Search for the cell housing the specified text and yield its [x, y] center coordinate. 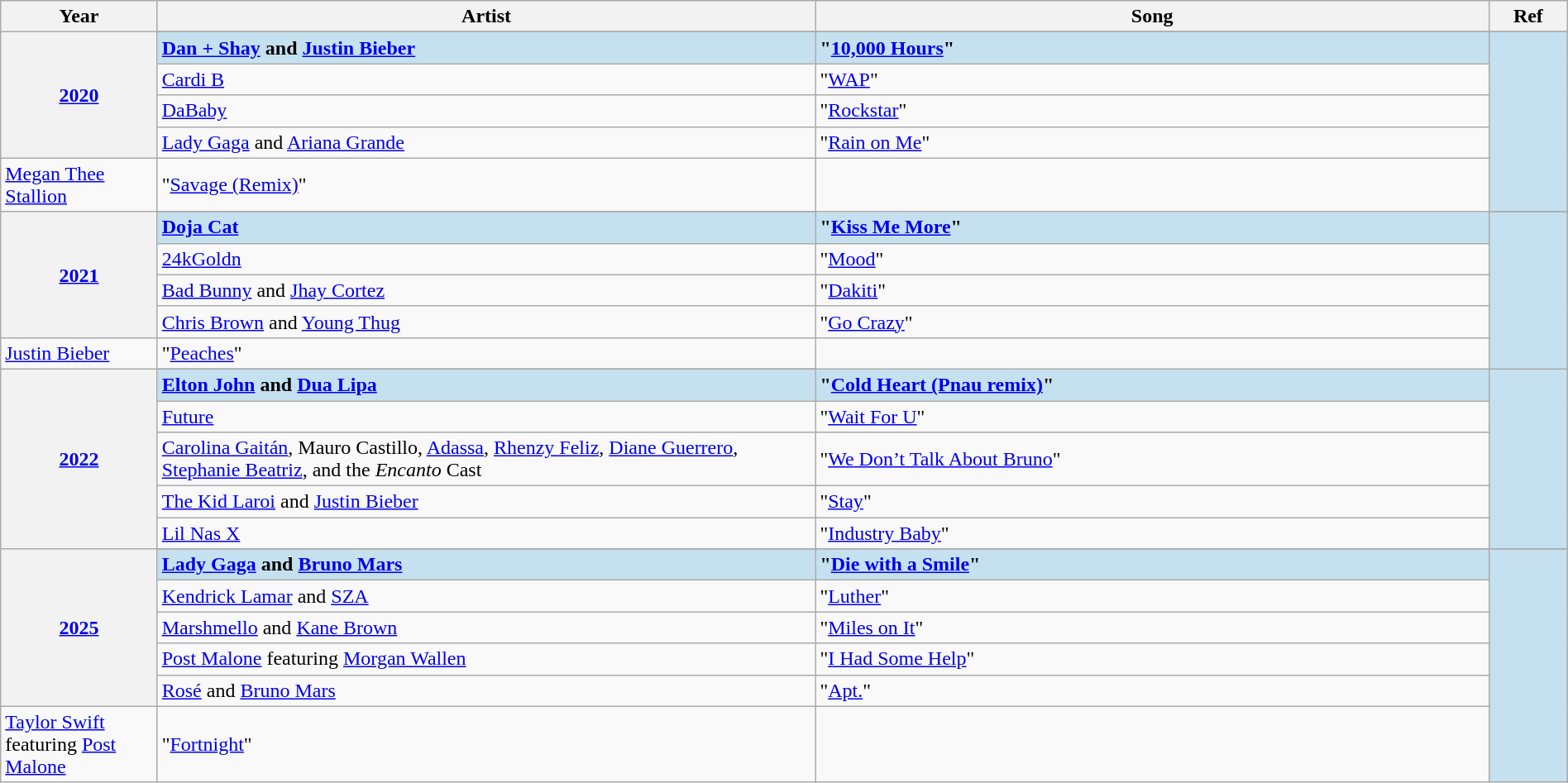
"Mood" [1153, 259]
2022 [79, 458]
"Die with a Smile" [1153, 565]
"Kiss Me More" [1153, 227]
Justin Bieber [79, 353]
Chris Brown and Young Thug [486, 322]
Bad Bunny and Jhay Cortez [486, 290]
"Apt." [1153, 690]
Post Malone featuring Morgan Wallen [486, 659]
Rosé and Bruno Mars [486, 690]
Elton John and Dua Lipa [486, 384]
"Miles on It" [1153, 628]
The Kid Laroi and Justin Bieber [486, 502]
Dan + Shay and Justin Bieber [486, 48]
Megan Thee Stallion [79, 185]
Lady Gaga and Ariana Grande [486, 142]
Ref [1528, 17]
"Industry Baby" [1153, 533]
Carolina Gaitán, Mauro Castillo, Adassa, Rhenzy Feliz, Diane Guerrero, Stephanie Beatriz, and the Encanto Cast [486, 460]
"Rain on Me" [1153, 142]
"Cold Heart (Pnau remix)" [1153, 384]
Cardi B [486, 79]
Year [79, 17]
"WAP" [1153, 79]
Artist [486, 17]
"Stay" [1153, 502]
2021 [79, 275]
"Dakiti" [1153, 290]
2020 [79, 95]
"I Had Some Help" [1153, 659]
Lady Gaga and Bruno Mars [486, 565]
"Luther" [1153, 596]
Marshmello and Kane Brown [486, 628]
"Peaches" [486, 353]
"Savage (Remix)" [486, 185]
Future [486, 416]
"Fortnight" [486, 744]
2025 [79, 628]
Taylor Swift featuring Post Malone [79, 744]
"10,000 Hours" [1153, 48]
"Rockstar" [1153, 111]
"Wait For U" [1153, 416]
24kGoldn [486, 259]
Kendrick Lamar and SZA [486, 596]
DaBaby [486, 111]
Doja Cat [486, 227]
"We Don’t Talk About Bruno" [1153, 460]
"Go Crazy" [1153, 322]
Song [1153, 17]
Lil Nas X [486, 533]
